Extract the [X, Y] coordinate from the center of the cell holding the provided text.  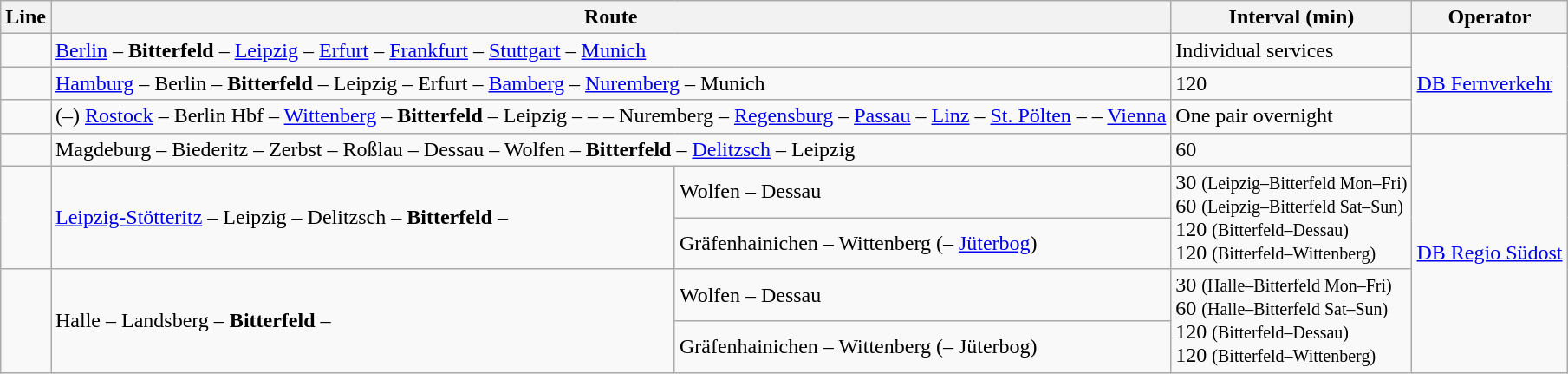
Magdeburg – Biederitz – Zerbst – Roßlau – Dessau – Wolfen – Bitterfeld – Delitzsch – Leipzig [610, 149]
60 [1291, 149]
Leipzig-Stötteritz – Leipzig – Delitzsch – Bitterfeld – [362, 217]
One pair overnight [1291, 116]
Individual services [1291, 50]
30 (Leipzig–Bitterfeld Mon–Fri)60 (Leipzig–Bitterfeld Sat–Sun)120 (Bitterfeld–Dessau)120 (Bitterfeld–Wittenberg) [1291, 217]
Line [26, 17]
30 (Halle–Bitterfeld Mon–Fri)60 (Halle–Bitterfeld Sat–Sun)120 (Bitterfeld–Dessau)120 (Bitterfeld–Wittenberg) [1291, 321]
Hamburg – Berlin – Bitterfeld – Leipzig – Erfurt – Bamberg – Nuremberg – Munich [610, 83]
DB Regio Südost [1489, 253]
Route [610, 17]
Berlin – Bitterfeld – Leipzig – Erfurt – Frankfurt – Stuttgart – Munich [610, 50]
Halle – Landsberg – Bitterfeld – [362, 321]
Interval (min) [1291, 17]
(–) Rostock – Berlin Hbf – Wittenberg – Bitterfeld – Leipzig – – – Nuremberg – Regensburg – Passau – Linz – St. Pölten – – Vienna [610, 116]
Operator [1489, 17]
120 [1291, 83]
DB Fernverkehr [1489, 83]
